Determine the (x, y) coordinate at the center of the cell enclosing the given text.  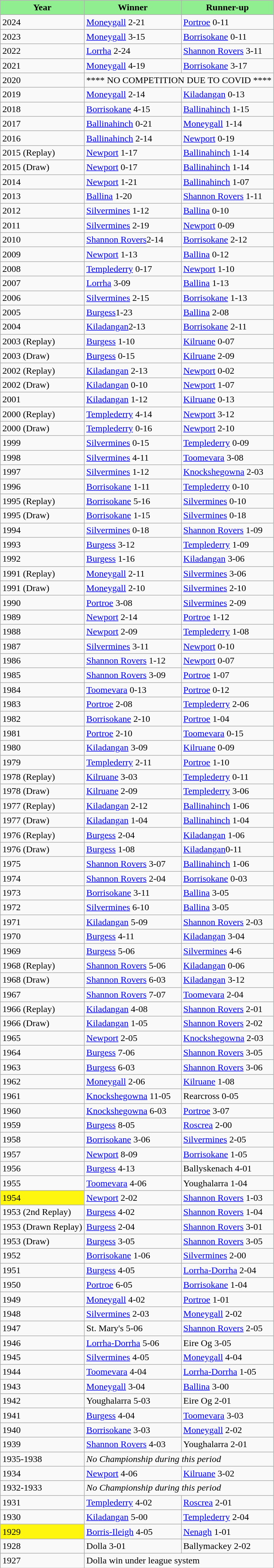
Templederry 2-06 (228, 704)
1968 (Draw) (42, 980)
2020 (42, 80)
Silvermines 2-09 (228, 602)
2000 (Replay) (42, 414)
1970 (42, 937)
Templederry 0-17 (133, 269)
Borrisokane 5-16 (133, 501)
Shannon Rovers 3-07 (133, 864)
Ballina 0-12 (228, 254)
Moneygall 2-14 (133, 95)
2007 (42, 283)
Portroe 3-07 (228, 1111)
2011 (42, 225)
1941 (42, 1415)
Borrisokane 2-10 (133, 719)
Ballina 1-13 (228, 283)
Runner-up (228, 8)
Moneygall 2-06 (133, 1081)
Ballinahinch 2-14 (133, 138)
Shannon Rovers 2-05 (228, 1328)
Shannon Rovers 5-06 (133, 966)
1939 (42, 1444)
Shannon Rovers 1-04 (228, 1212)
1928 (42, 1546)
Borris-Ileigh 4-05 (133, 1531)
1931 (42, 1502)
1983 (42, 704)
1987 (42, 646)
Silvermines 2-05 (228, 1140)
1991 (Replay) (42, 574)
Kiladangan 0-10 (133, 385)
Templederry 0-09 (228, 443)
1940 (42, 1430)
1997 (42, 472)
Borrisokane 3-06 (133, 1140)
1959 (42, 1125)
Silvermines 3-11 (133, 646)
2019 (42, 95)
Silvermines 4-05 (133, 1358)
Lorrha-Dorrha 5-06 (133, 1343)
Newport 0-10 (228, 646)
Ballina 1-20 (133, 196)
1930 (42, 1517)
Burgess 4-04 (133, 1415)
1967 (42, 994)
Shannon Rovers 1-11 (228, 196)
Kiladangan 2-12 (133, 806)
Newport 1-13 (133, 254)
Templederry 0-11 (228, 777)
Borrisokane 3-11 (133, 893)
1982 (42, 719)
1946 (42, 1343)
Kilruane 0-07 (228, 341)
1979 (42, 762)
2000 (Draw) (42, 429)
Kiladangan 3-04 (228, 937)
Burgess 1-10 (133, 341)
Silvermines 0-15 (133, 443)
1953 (2nd Replay) (42, 1212)
Youghalarra 5-03 (133, 1401)
1935-1938 (42, 1459)
Moneygall 2-11 (133, 574)
1969 (42, 951)
Burgess 7-06 (133, 1052)
1961 (42, 1096)
Shannon Rovers 2-03 (228, 922)
Burgess 1-08 (133, 849)
Kiladangan 2-13 (133, 370)
Silvermines 2-10 (228, 588)
Kiladangan 3-06 (228, 559)
1964 (42, 1052)
Newport 0-17 (133, 167)
1953 (Drawn Replay) (42, 1227)
1977 (Draw) (42, 820)
1995 (Draw) (42, 516)
2016 (42, 138)
Silvermines 4-6 (228, 951)
1927 (42, 1560)
Kiladangan 5-00 (133, 1517)
Borrisokane 1-13 (228, 298)
Newport 0-09 (228, 225)
1944 (42, 1372)
Shannon Rovers 1-09 (228, 530)
2022 (42, 51)
Templederry 0-10 (228, 487)
Moneygall 2-21 (133, 22)
Shannon Rovers 3-01 (228, 1227)
Moneygall 3-15 (133, 37)
Portroe 3-08 (133, 602)
Kiladangan 3-09 (133, 748)
1965 (42, 1038)
1976 (Draw) (42, 849)
Newport 2-02 (133, 1198)
Burgess 3-05 (133, 1241)
2024 (42, 22)
Shannon Rovers 7-07 (133, 994)
Burgess 3-12 (133, 545)
Shannon Rovers 2-02 (228, 1023)
1978 (Draw) (42, 791)
1974 (42, 878)
Toomevara 2-04 (228, 994)
Burgess 0-15 (133, 356)
1972 (42, 908)
Silvermines 2-00 (228, 1256)
1953 (Draw) (42, 1241)
1966 (Draw) (42, 1023)
Newport 0-19 (228, 138)
Newport 2-14 (133, 617)
1990 (42, 602)
1929 (42, 1531)
Kilruane 3-03 (133, 777)
Toomevara 4-06 (133, 1183)
1986 (42, 661)
Templederry 3-06 (228, 791)
Portroe 1-07 (228, 675)
Silvermines 0-10 (228, 501)
1977 (Replay) (42, 806)
Moneygall 2-10 (133, 588)
Knockshegowna 6-03 (133, 1111)
Moneygall 4-19 (133, 66)
Newport 2-10 (228, 429)
Portroe 6-05 (133, 1285)
Templederry 1-08 (228, 631)
1954 (42, 1198)
Silvermines 3-06 (228, 574)
1951 (42, 1270)
Ballinahinch 0-21 (133, 124)
2004 (42, 327)
1963 (42, 1067)
Kiladangan 1-05 (133, 1023)
2005 (42, 312)
Templederry 4-14 (133, 414)
2014 (42, 182)
Kiladangan 0-06 (228, 966)
Borrisokane 4-15 (133, 109)
Kiladangan 5-09 (133, 922)
1947 (42, 1328)
2012 (42, 211)
1995 (Replay) (42, 501)
1956 (42, 1169)
Newport 8-09 (133, 1154)
1988 (42, 631)
Borrisokane 3-17 (228, 66)
Shannon Rovers 1-12 (133, 661)
1955 (42, 1183)
Portroe 2-08 (133, 704)
Winner (133, 8)
St. Mary's 5-06 (133, 1328)
Burgess 4-11 (133, 937)
Ballina 0-10 (228, 211)
1971 (42, 922)
**** NO COMPETITION DUE TO COVID **** (179, 80)
Kilruane 0-13 (228, 399)
1943 (42, 1386)
1973 (42, 893)
Eire Og 2-01 (228, 1401)
Kilruane 3-02 (228, 1473)
1968 (Replay) (42, 966)
Portroe 1-12 (228, 617)
Kiladangan 1-04 (133, 820)
Shannon Rovers2-14 (133, 240)
Moneygall 4-04 (228, 1358)
1952 (42, 1256)
Newport 1-10 (228, 269)
Portroe 0-12 (228, 690)
Moneygall 4-02 (133, 1299)
Shannon Rovers 3-09 (133, 675)
1966 (Replay) (42, 1009)
Templederry 2-11 (133, 762)
Newport 2-09 (133, 631)
Lorrha-Dorrha 1-05 (228, 1372)
Borrisokane 1-11 (133, 487)
1975 (42, 864)
Kilruane 1-08 (228, 1081)
Burgess 1-16 (133, 559)
2002 (Replay) (42, 370)
2001 (42, 399)
Lorrha 2-24 (133, 51)
1981 (42, 733)
2003 (Replay) (42, 341)
1992 (42, 559)
Portroe 1-04 (228, 719)
Ballina 2-08 (228, 312)
Newport 1-07 (228, 385)
Portroe 1-10 (228, 762)
1994 (42, 530)
Shannon Rovers 4-03 (133, 1444)
Burgess 6-03 (133, 1067)
Borrisokane 1-06 (133, 1256)
Roscrea 2-00 (228, 1125)
1993 (42, 545)
Borrisokane 0-11 (228, 37)
Newport 1-21 (133, 182)
Ballinahinch 1-07 (228, 182)
Knockshegowna 11-05 (133, 1096)
1985 (42, 675)
1989 (42, 617)
Toomevara 3-03 (228, 1415)
Newport 1-17 (133, 153)
Moneygall 3-04 (133, 1386)
2003 (Draw) (42, 356)
1957 (42, 1154)
Kiladangan 0-13 (228, 95)
2010 (42, 240)
Lorrha-Dorrha 2-04 (228, 1270)
Borrisokane 2-11 (228, 327)
Portroe 1-01 (228, 1299)
Templederry 4-02 (133, 1502)
2021 (42, 66)
Roscrea 2-01 (228, 1502)
Ballymackey 2-02 (228, 1546)
Borrisokane 1-15 (133, 516)
1980 (42, 748)
1984 (42, 690)
Toomevara 0-15 (228, 733)
1962 (42, 1081)
Silvermines 4-11 (133, 458)
Rearcross 0-05 (228, 1096)
Dolla win under league system (179, 1560)
Borrisokane 1-05 (228, 1154)
Burgess 8-05 (133, 1125)
Burgess 5-06 (133, 951)
Ballinahinch 1-15 (228, 109)
Borrisokane 0-03 (228, 878)
Kiladangan2-13 (133, 327)
2023 (42, 37)
Ballina 3-00 (228, 1386)
Shannon Rovers 2-01 (228, 1009)
Burgess 4-05 (133, 1270)
Kiladangan 4-08 (133, 1009)
1999 (42, 443)
Ballyskenach 4-01 (228, 1169)
Silvermines 2-03 (133, 1314)
1976 (Replay) (42, 835)
Portroe 0-11 (228, 22)
2017 (42, 124)
Silvermines 2-15 (133, 298)
2002 (Draw) (42, 385)
2015 (Replay) (42, 153)
Kiladangan 1-12 (133, 399)
1945 (42, 1358)
Dolla 3-01 (133, 1546)
2008 (42, 269)
Toomevara 3-08 (228, 458)
Portroe 2-10 (133, 733)
Toomevara 4-04 (133, 1372)
Shannon Rovers 1-03 (228, 1198)
Newport 0-07 (228, 661)
Lorrha 3-09 (133, 283)
1942 (42, 1401)
Kiladangan 1-06 (228, 835)
Youghalarra 2-01 (228, 1444)
Nenagh 1-01 (228, 1531)
Borrisokane 2-12 (228, 240)
Ballinahinch 1-04 (228, 820)
1949 (42, 1299)
1958 (42, 1140)
Kiladangan 3-12 (228, 980)
1998 (42, 458)
Newport 0-02 (228, 370)
1991 (Draw) (42, 588)
Newport 2-05 (133, 1038)
1948 (42, 1314)
Year (42, 8)
Shannon Rovers 3-11 (228, 51)
1996 (42, 487)
1950 (42, 1285)
1932-1933 (42, 1488)
Silvermines 6-10 (133, 908)
2013 (42, 196)
Burgess 4-02 (133, 1212)
Kiladangan0-11 (228, 849)
Burgess1-23 (133, 312)
Borrisokane 1-04 (228, 1285)
1934 (42, 1473)
Templederry 2-04 (228, 1517)
2009 (42, 254)
1978 (Replay) (42, 777)
Shannon Rovers 2-04 (133, 878)
Templederry 1-09 (228, 545)
Borrisokane 3-03 (133, 1430)
2006 (42, 298)
Toomevara 0-13 (133, 690)
Newport 3-12 (228, 414)
Eire Og 3-05 (228, 1343)
Kilruane 0-09 (228, 748)
Burgess 4-13 (133, 1169)
Youghalarra 1-04 (228, 1183)
Templederry 0-16 (133, 429)
Shannon Rovers 3-06 (228, 1067)
Newport 4-06 (133, 1473)
Moneygall 1-14 (228, 124)
Shannon Rovers 6-03 (133, 980)
1960 (42, 1111)
Silvermines 2-19 (133, 225)
2015 (Draw) (42, 167)
2018 (42, 109)
